Capture the cell that displays the provided text and extract its [X, Y] central coordinate. 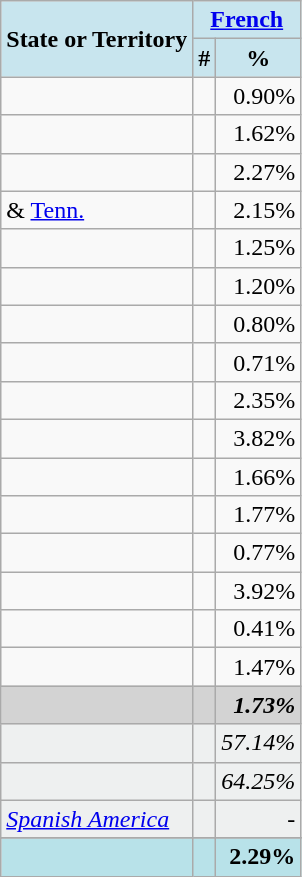
0.90% [258, 96]
3.82% [258, 438]
# [204, 58]
2.27% [258, 172]
- [258, 819]
57.14% [258, 743]
Spanish America [97, 819]
0.41% [258, 629]
1.25% [258, 248]
2.29% [258, 857]
0.71% [258, 362]
3.92% [258, 591]
State or Territory [97, 39]
French [247, 20]
1.47% [258, 667]
1.62% [258, 134]
1.73% [258, 705]
2.35% [258, 400]
2.15% [258, 210]
% [258, 58]
0.77% [258, 553]
1.66% [258, 477]
0.80% [258, 324]
1.77% [258, 515]
1.20% [258, 286]
64.25% [258, 781]
& Tenn. [97, 210]
